Return (X, Y) of the center of cell containing provided text 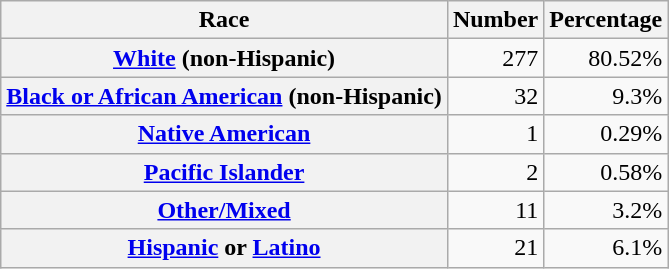
Hispanic or Latino (224, 248)
Other/Mixed (224, 210)
1 (495, 134)
32 (495, 96)
White (non-Hispanic) (224, 58)
Native American (224, 134)
Percentage (606, 20)
21 (495, 248)
Number (495, 20)
9.3% (606, 96)
Race (224, 20)
277 (495, 58)
3.2% (606, 210)
6.1% (606, 248)
Pacific Islander (224, 172)
0.29% (606, 134)
Black or African American (non-Hispanic) (224, 96)
0.58% (606, 172)
11 (495, 210)
80.52% (606, 58)
2 (495, 172)
